Determine the [x, y] coordinate at the center of the cell enclosing the given text.  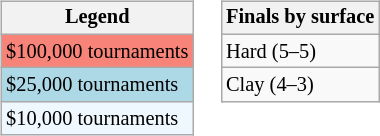
$10,000 tournaments [97, 119]
Finals by surface [300, 18]
$25,000 tournaments [97, 85]
Legend [97, 18]
Hard (5–5) [300, 51]
Clay (4–3) [300, 85]
$100,000 tournaments [97, 51]
